Find where the given text appears and provide that cell's center as (x, y) coordinate. 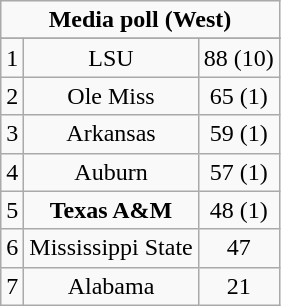
1 (12, 58)
21 (238, 286)
5 (12, 210)
3 (12, 134)
7 (12, 286)
88 (10) (238, 58)
59 (1) (238, 134)
6 (12, 248)
2 (12, 96)
48 (1) (238, 210)
65 (1) (238, 96)
Auburn (111, 172)
Media poll (West) (140, 20)
57 (1) (238, 172)
47 (238, 248)
Alabama (111, 286)
Ole Miss (111, 96)
Texas A&M (111, 210)
4 (12, 172)
LSU (111, 58)
Arkansas (111, 134)
Mississippi State (111, 248)
